Output the [x, y] coordinate of the center of the cell containing the given text.  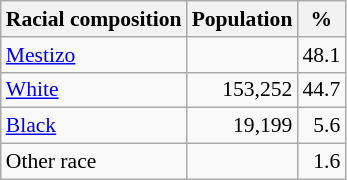
48.1 [321, 55]
% [321, 19]
Population [242, 19]
1.6 [321, 162]
Racial composition [94, 19]
19,199 [242, 126]
44.7 [321, 90]
5.6 [321, 126]
Mestizo [94, 55]
White [94, 90]
Black [94, 126]
Other race [94, 162]
153,252 [242, 90]
